Capture the cell that displays the provided text and extract its (X, Y) central coordinate. 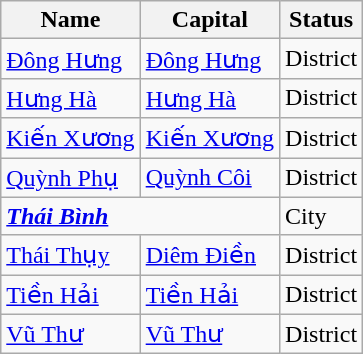
Status (322, 20)
City (322, 216)
Thái Bình (140, 216)
Diêm Điền (210, 255)
Quỳnh Côi (210, 178)
Quỳnh Phụ (70, 178)
Thái Thụy (70, 255)
Name (70, 20)
Capital (210, 20)
